Return (x, y) of the center of cell containing provided text 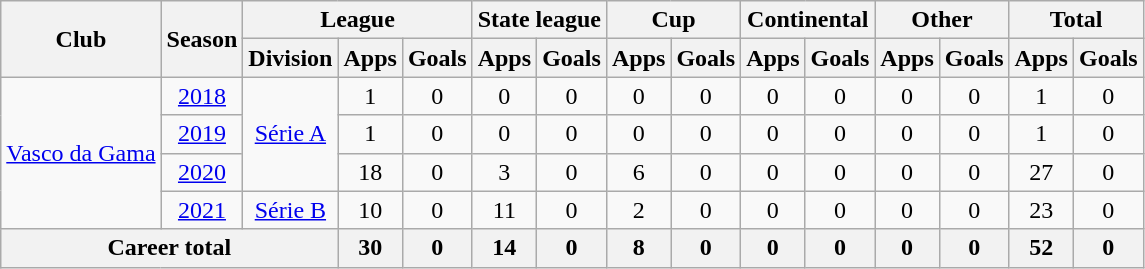
Other (942, 20)
Career total (170, 248)
8 (638, 248)
2 (638, 210)
Club (81, 39)
2020 (202, 172)
2018 (202, 96)
11 (504, 210)
18 (370, 172)
State league (539, 20)
23 (1041, 210)
Série B (290, 210)
Division (290, 58)
27 (1041, 172)
10 (370, 210)
2019 (202, 134)
14 (504, 248)
Total (1076, 20)
Season (202, 39)
Cup (673, 20)
6 (638, 172)
Série A (290, 134)
Vasco da Gama (81, 153)
30 (370, 248)
52 (1041, 248)
3 (504, 172)
Continental (808, 20)
2021 (202, 210)
League (358, 20)
